Output the (x, y) coordinate of the center of the cell containing the given text.  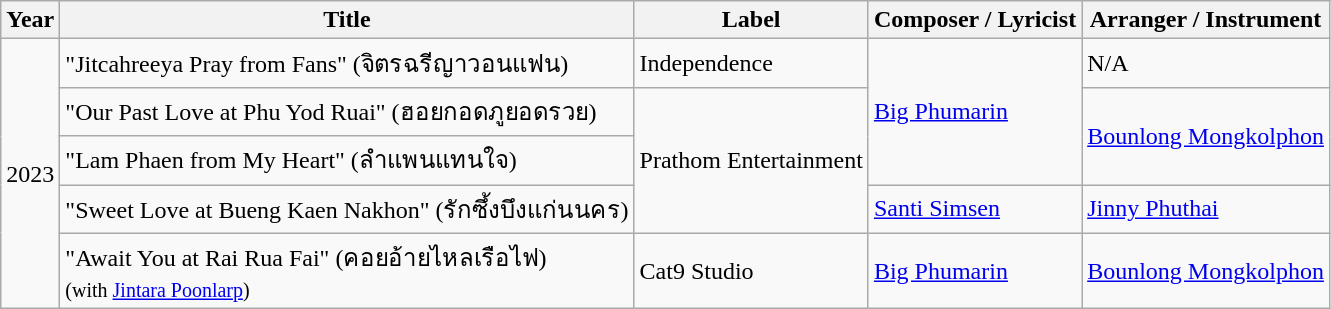
"Lam Phaen from My Heart" (ลำแพนแทนใจ) (347, 160)
Prathom Entertainment (751, 160)
Label (751, 20)
Title (347, 20)
Cat9 Studio (751, 271)
2023 (30, 174)
"Await You at Rai Rua Fai" (คอยอ้ายไหลเรือไฟ)(with Jintara Poonlarp) (347, 271)
Arranger / Instrument (1206, 20)
Independence (751, 64)
"Jitcahreeya Pray from Fans" (จิตรฉรีญาวอนแฟน) (347, 64)
"Sweet Love at Bueng Kaen Nakhon" (รักซึ้งบึงแก่นนคร) (347, 208)
Composer / Lyricist (974, 20)
Santi Simsen (974, 208)
Jinny Phuthai (1206, 208)
Year (30, 20)
"Our Past Love at Phu Yod Ruai" (ฮอยกอดภูยอดรวย) (347, 112)
N/A (1206, 64)
